Pinpoint the cell where the given text exists, returning its (X, Y) midpoint coordinate. 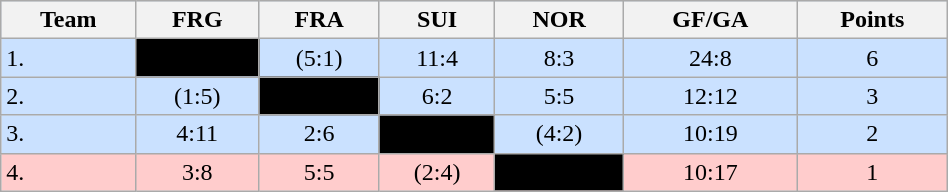
(4:2) (560, 134)
1 (872, 172)
10:17 (710, 172)
3. (68, 134)
FRG (198, 20)
NOR (560, 20)
FRA (320, 20)
GF/GA (710, 20)
10:19 (710, 134)
2:6 (320, 134)
8:3 (560, 58)
6:2 (436, 96)
Points (872, 20)
3:8 (198, 172)
2. (68, 96)
2 (872, 134)
12:12 (710, 96)
6 (872, 58)
Team (68, 20)
1. (68, 58)
(2:4) (436, 172)
11:4 (436, 58)
SUI (436, 20)
4. (68, 172)
24:8 (710, 58)
(5:1) (320, 58)
(1:5) (198, 96)
4:11 (198, 134)
3 (872, 96)
